Return [X, Y] of the center of cell containing provided text 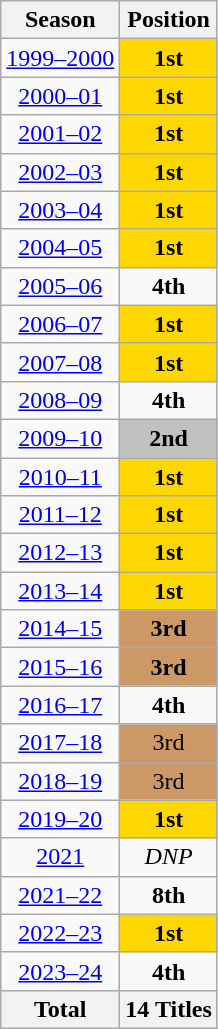
2013–14 [60, 591]
8th [169, 895]
2017–18 [60, 743]
Position [169, 20]
2021 [60, 857]
2022–23 [60, 933]
2009–10 [60, 438]
2012–13 [60, 553]
2011–12 [60, 515]
2015–16 [60, 667]
2018–19 [60, 781]
2001–02 [60, 134]
2021–22 [60, 895]
14 Titles [169, 1009]
2023–24 [60, 971]
2008–09 [60, 400]
2010–11 [60, 477]
2007–08 [60, 362]
2014–15 [60, 629]
2nd [169, 438]
2005–06 [60, 286]
2003–04 [60, 210]
2019–20 [60, 819]
2000–01 [60, 96]
2004–05 [60, 248]
2016–17 [60, 705]
DNP [169, 857]
Total [60, 1009]
2002–03 [60, 172]
1999–2000 [60, 58]
Season [60, 20]
2006–07 [60, 324]
